Return (x, y) of the center of cell containing provided text 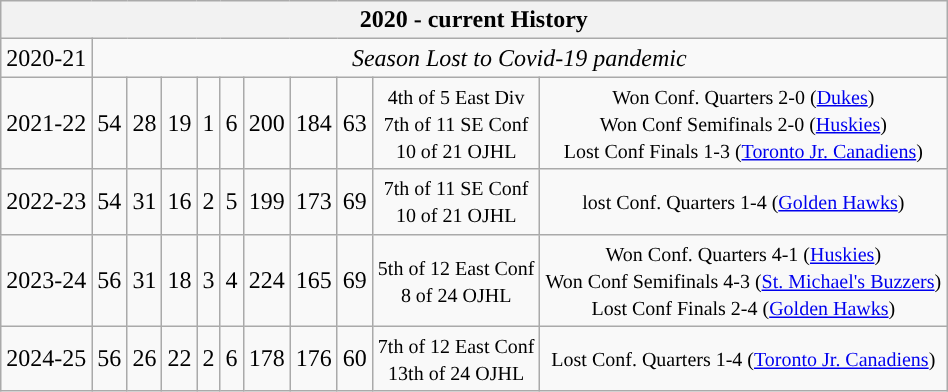
Season Lost to Covid-19 pandemic (520, 58)
18 (180, 280)
4 (232, 280)
60 (354, 358)
178 (266, 358)
1 (208, 123)
2024-25 (46, 358)
165 (314, 280)
7th of 11 SE Conf10 of 21 OJHL (456, 202)
26 (144, 358)
5 (232, 202)
2020-21 (46, 58)
Lost Conf. Quarters 1-4 (Toronto Jr. Canadiens) (744, 358)
Won Conf. Quarters 2-0 (Dukes)Won Conf Semifinals 2-0 (Huskies)Lost Conf Finals 1-3 (Toronto Jr. Canadiens) (744, 123)
28 (144, 123)
173 (314, 202)
Won Conf. Quarters 4-1 (Huskies)Won Conf Semifinals 4-3 (St. Michael's Buzzers)Lost Conf Finals 2-4 (Golden Hawks) (744, 280)
2020 - current History (474, 20)
lost Conf. Quarters 1-4 (Golden Hawks) (744, 202)
224 (266, 280)
4th of 5 East Div7th of 11 SE Conf10 of 21 OJHL (456, 123)
176 (314, 358)
199 (266, 202)
5th of 12 East Conf8 of 24 OJHL (456, 280)
16 (180, 202)
2023-24 (46, 280)
184 (314, 123)
22 (180, 358)
7th of 12 East Conf13th of 24 OJHL (456, 358)
19 (180, 123)
63 (354, 123)
2021-22 (46, 123)
3 (208, 280)
200 (266, 123)
2022-23 (46, 202)
